For the text-containing cell, return its midpoint in [x, y] coordinate format. 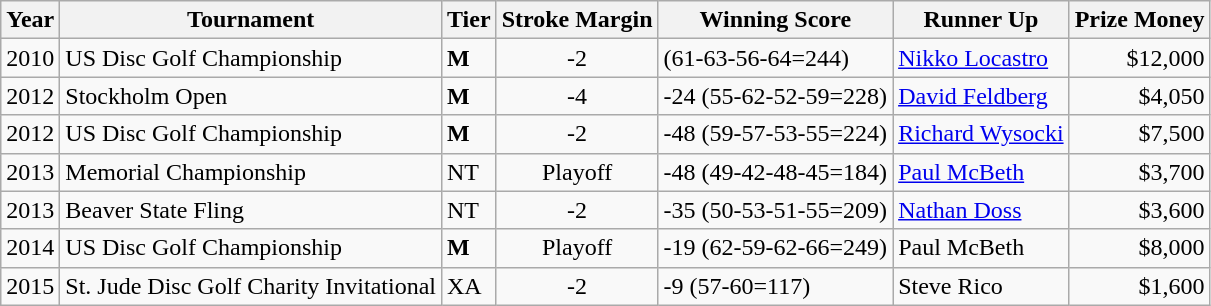
2010 [30, 58]
Tournament [251, 20]
$1,600 [1140, 286]
Tier [468, 20]
David Feldberg [981, 96]
$12,000 [1140, 58]
-48 (59-57-53-55=224) [776, 134]
$3,600 [1140, 210]
-48 (49-42-48-45=184) [776, 172]
2015 [30, 286]
-9 (57-60=117) [776, 286]
Nikko Locastro [981, 58]
Nathan Doss [981, 210]
-24 (55-62-52-59=228) [776, 96]
-4 [577, 96]
Stroke Margin [577, 20]
XA [468, 286]
$8,000 [1140, 248]
$3,700 [1140, 172]
Prize Money [1140, 20]
$7,500 [1140, 134]
Stockholm Open [251, 96]
Memorial Championship [251, 172]
$4,050 [1140, 96]
-19 (62-59-62-66=249) [776, 248]
Year [30, 20]
Richard Wysocki [981, 134]
Runner Up [981, 20]
St. Jude Disc Golf Charity Invitational [251, 286]
Steve Rico [981, 286]
2014 [30, 248]
(61-63-56-64=244) [776, 58]
-35 (50-53-51-55=209) [776, 210]
Winning Score [776, 20]
Beaver State Fling [251, 210]
